For the text-containing cell, return its midpoint in (x, y) coordinate format. 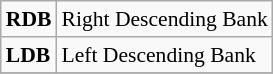
Left Descending Bank (164, 55)
LDB (29, 55)
RDB (29, 19)
Right Descending Bank (164, 19)
